Return the [x, y] coordinate for the center point of the cell that contains the specified text.  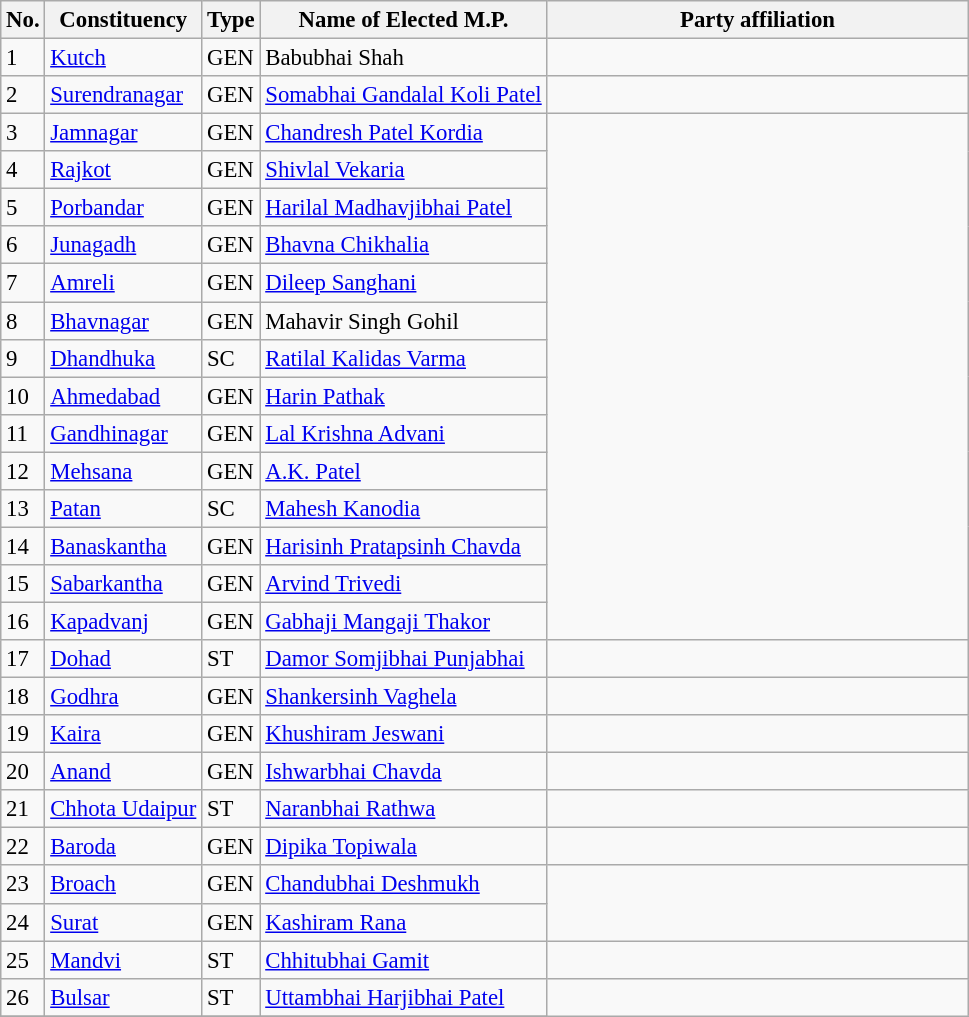
11 [23, 433]
Damor Somjibhai Punjabhai [404, 659]
4 [23, 170]
6 [23, 245]
2 [23, 95]
Uttambhai Harjibhai Patel [404, 997]
Rajkot [124, 170]
Mahavir Singh Gohil [404, 321]
15 [23, 584]
Kaira [124, 734]
Sabarkantha [124, 584]
Name of Elected M.P. [404, 20]
Kashiram Rana [404, 922]
Bhavna Chikhalia [404, 245]
Dipika Topiwala [404, 847]
Surat [124, 922]
5 [23, 208]
Type [231, 20]
19 [23, 734]
14 [23, 546]
Chhitubhai Gamit [404, 960]
Shankersinh Vaghela [404, 697]
9 [23, 358]
Khushiram Jeswani [404, 734]
26 [23, 997]
Kapadvanj [124, 621]
Lal Krishna Advani [404, 433]
Dohad [124, 659]
22 [23, 847]
Broach [124, 885]
Shivlal Vekaria [404, 170]
24 [23, 922]
13 [23, 509]
17 [23, 659]
Surendranagar [124, 95]
Harilal Madhavjibhai Patel [404, 208]
Mandvi [124, 960]
Harisinh Pratapsinh Chavda [404, 546]
No. [23, 20]
16 [23, 621]
Junagadh [124, 245]
Ishwarbhai Chavda [404, 772]
Harin Pathak [404, 396]
Gandhinagar [124, 433]
Ahmedabad [124, 396]
Jamnagar [124, 133]
Ratilal Kalidas Varma [404, 358]
Somabhai Gandalal Koli Patel [404, 95]
7 [23, 283]
Naranbhai Rathwa [404, 809]
Banaskantha [124, 546]
Babubhai Shah [404, 58]
Dhandhuka [124, 358]
Dileep Sanghani [404, 283]
Bhavnagar [124, 321]
Party affiliation [758, 20]
Mehsana [124, 471]
Gabhaji Mangaji Thakor [404, 621]
Chhota Udaipur [124, 809]
Porbandar [124, 208]
25 [23, 960]
Godhra [124, 697]
Arvind Trivedi [404, 584]
21 [23, 809]
23 [23, 885]
A.K. Patel [404, 471]
Constituency [124, 20]
Chandresh Patel Kordia [404, 133]
18 [23, 697]
Baroda [124, 847]
Patan [124, 509]
1 [23, 58]
Anand [124, 772]
20 [23, 772]
Mahesh Kanodia [404, 509]
3 [23, 133]
Bulsar [124, 997]
Kutch [124, 58]
Chandubhai Deshmukh [404, 885]
Amreli [124, 283]
10 [23, 396]
8 [23, 321]
12 [23, 471]
